Detect which cell encompasses the target text, then output its [X, Y] center coordinate. 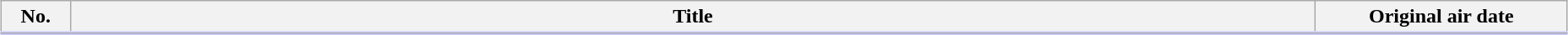
Title [693, 17]
Original air date [1441, 17]
No. [35, 17]
